From the cell containing the given text, extract its center point as (x, y) coordinate. 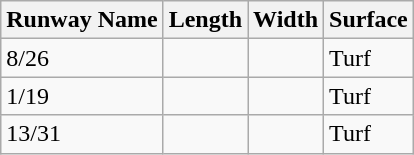
13/31 (82, 134)
8/26 (82, 58)
Runway Name (82, 20)
Length (205, 20)
Surface (369, 20)
1/19 (82, 96)
Width (286, 20)
